Capture the cell that displays the provided text and extract its (x, y) central coordinate. 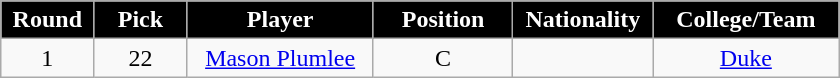
Position (443, 20)
1 (48, 58)
Player (280, 20)
C (443, 58)
Duke (746, 58)
Round (48, 20)
Nationality (583, 20)
College/Team (746, 20)
Pick (140, 20)
22 (140, 58)
Mason Plumlee (280, 58)
